Detect which cell encompasses the target text, then output its [x, y] center coordinate. 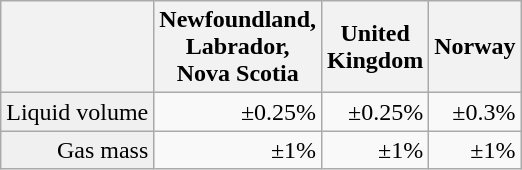
Newfoundland,Labrador,Nova Scotia [238, 47]
Gas mass [78, 150]
±0.3% [475, 112]
Norway [475, 47]
UnitedKingdom [376, 47]
Liquid volume [78, 112]
